Pinpoint the cell where the given text exists, returning its [X, Y] midpoint coordinate. 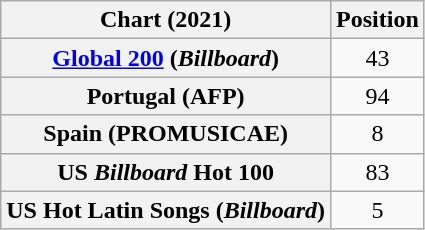
Global 200 (Billboard) [166, 58]
Spain (PROMUSICAE) [166, 134]
83 [378, 172]
US Billboard Hot 100 [166, 172]
8 [378, 134]
US Hot Latin Songs (Billboard) [166, 210]
Portugal (AFP) [166, 96]
5 [378, 210]
94 [378, 96]
Chart (2021) [166, 20]
Position [378, 20]
43 [378, 58]
